From the cell containing the given text, extract its center point as (x, y) coordinate. 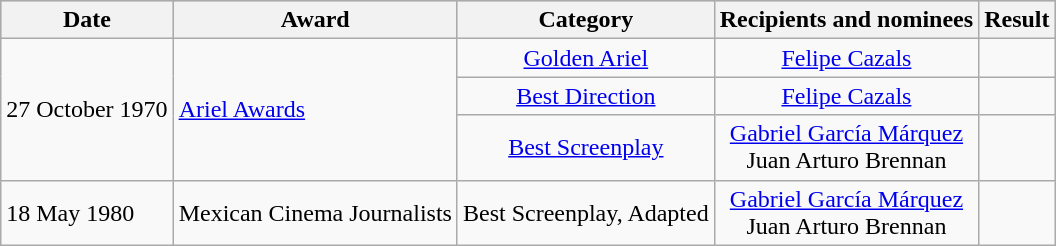
Recipients and nominees (846, 20)
Category (586, 20)
Best Screenplay (586, 148)
Best Direction (586, 96)
Ariel Awards (315, 110)
Best Screenplay, Adapted (586, 212)
Golden Ariel (586, 58)
Date (87, 20)
Award (315, 20)
18 May 1980 (87, 212)
Mexican Cinema Journalists (315, 212)
27 October 1970 (87, 110)
Result (1017, 20)
